Locate the cell with the specified text and output its (X, Y) center coordinate. 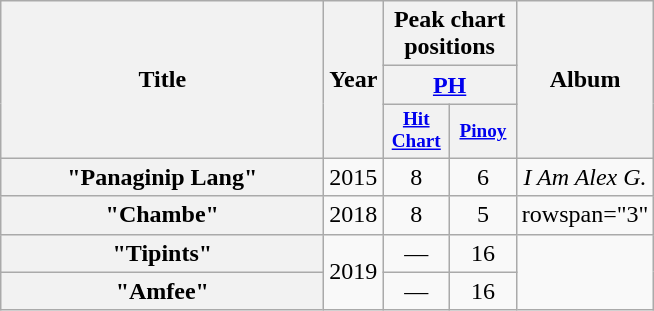
Year (354, 80)
Album (585, 80)
2019 (354, 272)
"Chambe" (162, 215)
PH (450, 85)
"Tipints" (162, 253)
Peak chart positions (450, 34)
I Am Alex G. (585, 177)
6 (484, 177)
Pinoy (484, 131)
"Amfee" (162, 291)
2018 (354, 215)
rowspan="3" (585, 215)
2015 (354, 177)
Hit Chart (416, 131)
5 (484, 215)
"Panaginip Lang" (162, 177)
Title (162, 80)
